For the text-containing cell, return its midpoint in (x, y) coordinate format. 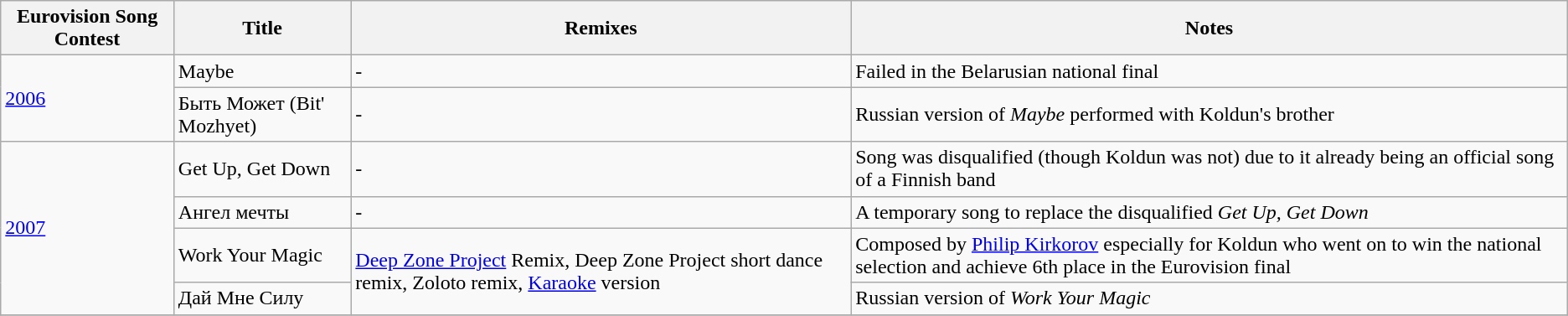
Russian version of Maybe performed with Koldun's brother (1210, 114)
Remixes (601, 28)
Notes (1210, 28)
2007 (87, 228)
Maybe (262, 71)
Russian version of Work Your Magic (1210, 298)
2006 (87, 99)
Work Your Magic (262, 255)
Deep Zone Project Remix, Deep Zone Project short dance remix, Zoloto remix, Karaoke version (601, 272)
Дай Мне Силу (262, 298)
Failed in the Belarusian national final (1210, 71)
Title (262, 28)
Composed by Philip Kirkorov especially for Koldun who went on to win the national selection and achieve 6th place in the Eurovision final (1210, 255)
Быть Может (Bit' Mozhyet) (262, 114)
Song was disqualified (though Koldun was not) due to it already being an official song of a Finnish band (1210, 169)
Get Up, Get Down (262, 169)
Eurovision Song Contest (87, 28)
A temporary song to replace the disqualified Get Up, Get Down (1210, 212)
Ангел мечты (262, 212)
